Find where the given text appears and provide that cell's center as (x, y) coordinate. 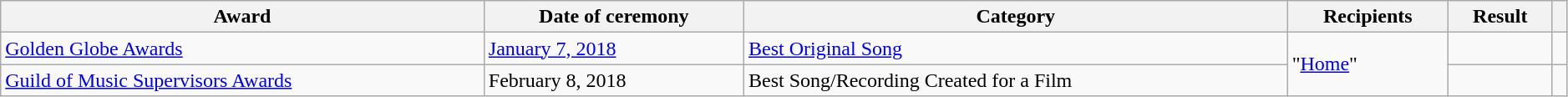
Date of ceremony (613, 17)
Best Original Song (1016, 48)
"Home" (1368, 64)
Golden Globe Awards (242, 48)
Award (242, 17)
Category (1016, 17)
Guild of Music Supervisors Awards (242, 80)
January 7, 2018 (613, 48)
Recipients (1368, 17)
Best Song/Recording Created for a Film (1016, 80)
February 8, 2018 (613, 80)
Result (1500, 17)
